Return (X, Y) of the center of cell containing provided text 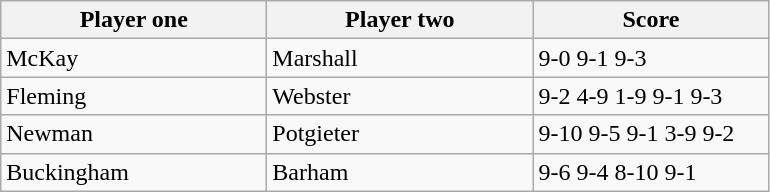
9-2 4-9 1-9 9-1 9-3 (651, 96)
9-0 9-1 9-3 (651, 58)
Newman (134, 134)
Score (651, 20)
Player two (400, 20)
McKay (134, 58)
Marshall (400, 58)
Fleming (134, 96)
9-6 9-4 8-10 9-1 (651, 172)
Buckingham (134, 172)
Potgieter (400, 134)
9-10 9-5 9-1 3-9 9-2 (651, 134)
Barham (400, 172)
Player one (134, 20)
Webster (400, 96)
